Capture the cell that displays the provided text and extract its [X, Y] central coordinate. 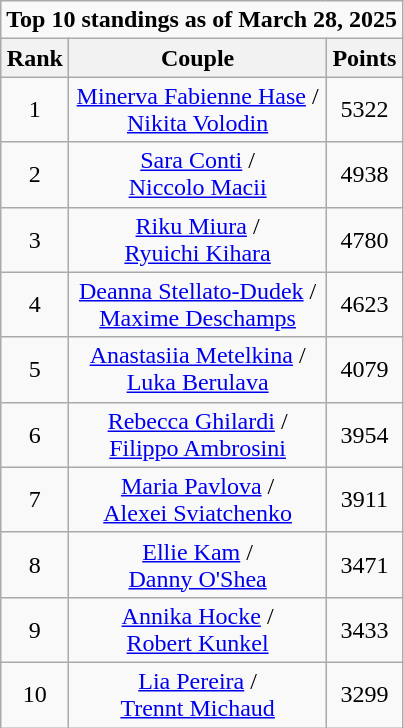
Rebecca Ghilardi / Filippo Ambrosini [198, 434]
Rank [35, 58]
4780 [364, 240]
3471 [364, 564]
10 [35, 694]
3299 [364, 694]
7 [35, 500]
4079 [364, 370]
5322 [364, 110]
6 [35, 434]
Minerva Fabienne Hase / Nikita Volodin [198, 110]
5 [35, 370]
Riku Miura / Ryuichi Kihara [198, 240]
Points [364, 58]
3 [35, 240]
Annika Hocke / Robert Kunkel [198, 630]
Top 10 standings as of March 28, 2025 [202, 20]
3433 [364, 630]
2 [35, 174]
Sara Conti / Niccolo Macii [198, 174]
9 [35, 630]
Deanna Stellato-Dudek / Maxime Deschamps [198, 304]
1 [35, 110]
Ellie Kam / Danny O'Shea [198, 564]
Lia Pereira / Trennt Michaud [198, 694]
Anastasiia Metelkina / Luka Berulava [198, 370]
Maria Pavlova / Alexei Sviatchenko [198, 500]
4 [35, 304]
3911 [364, 500]
3954 [364, 434]
4623 [364, 304]
Couple [198, 58]
4938 [364, 174]
8 [35, 564]
